Find where the given text appears and provide that cell's center as (x, y) coordinate. 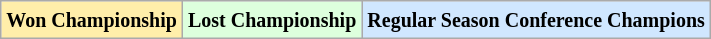
Regular Season Conference Champions (536, 20)
Lost Championship (272, 20)
Won Championship (92, 20)
